Return [X, Y] of the center of cell containing provided text 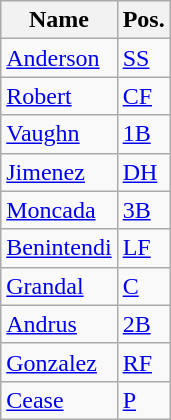
SS [144, 58]
Name [59, 20]
RF [144, 362]
2B [144, 324]
P [144, 400]
LF [144, 248]
3B [144, 210]
CF [144, 96]
Vaughn [59, 134]
DH [144, 172]
Benintendi [59, 248]
1B [144, 134]
Anderson [59, 58]
Pos. [144, 20]
Andrus [59, 324]
Grandal [59, 286]
Robert [59, 96]
C [144, 286]
Cease [59, 400]
Jimenez [59, 172]
Moncada [59, 210]
Gonzalez [59, 362]
